Detect which cell encompasses the target text, then output its (x, y) center coordinate. 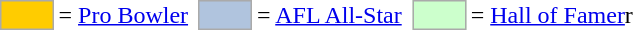
= AFL All-Star (330, 15)
= Pro Bowler (124, 15)
